Identify which cell holds the provided text, then report its [X, Y] central coordinate. 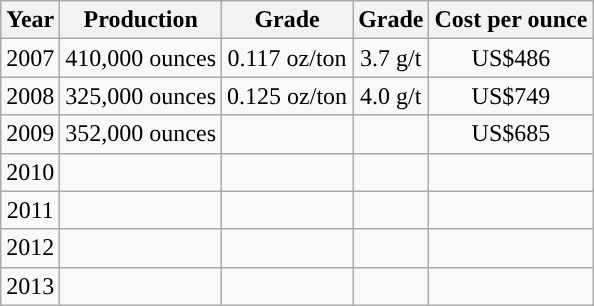
352,000 ounces [141, 134]
3.7 g/t [391, 58]
2010 [30, 172]
4.0 g/t [391, 96]
410,000 ounces [141, 58]
Year [30, 20]
2007 [30, 58]
0.117 oz/ton [288, 58]
325,000 ounces [141, 96]
US$749 [511, 96]
2008 [30, 96]
2009 [30, 134]
2013 [30, 286]
US$486 [511, 58]
0.125 oz/ton [288, 96]
2012 [30, 248]
US$685 [511, 134]
2011 [30, 210]
Production [141, 20]
Cost per ounce [511, 20]
